Return the (x, y) coordinate for the center point of the cell that contains the specified text.  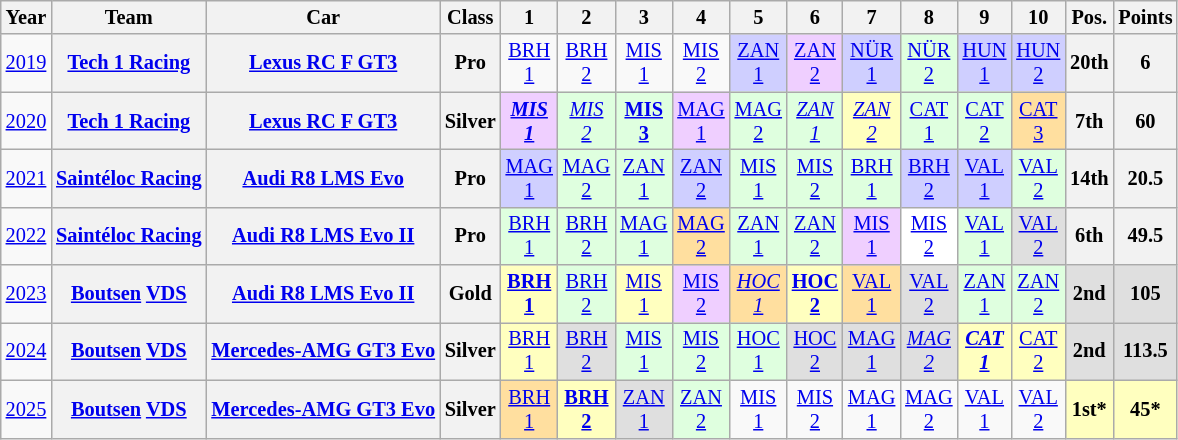
Pos. (1089, 17)
20th (1089, 63)
2025 (26, 409)
60 (1145, 121)
3 (644, 17)
45* (1145, 409)
Year (26, 17)
8 (928, 17)
1 (530, 17)
14th (1089, 178)
9 (984, 17)
Class (470, 17)
Audi R8 LMS Evo (323, 178)
1st* (1089, 409)
105 (1145, 294)
5 (758, 17)
CAT3 (1038, 121)
NÜR1 (872, 63)
NÜR2 (928, 63)
2 (586, 17)
Team (128, 17)
Car (323, 17)
2021 (26, 178)
2024 (26, 351)
2019 (26, 63)
HUN1 (984, 63)
49.5 (1145, 236)
2020 (26, 121)
113.5 (1145, 351)
20.5 (1145, 178)
10 (1038, 17)
Points (1145, 17)
Gold (470, 294)
2023 (26, 294)
7 (872, 17)
6th (1089, 236)
MIS3 (644, 121)
HUN2 (1038, 63)
7th (1089, 121)
2022 (26, 236)
4 (700, 17)
